From the cell containing the given text, extract its center point as (X, Y) coordinate. 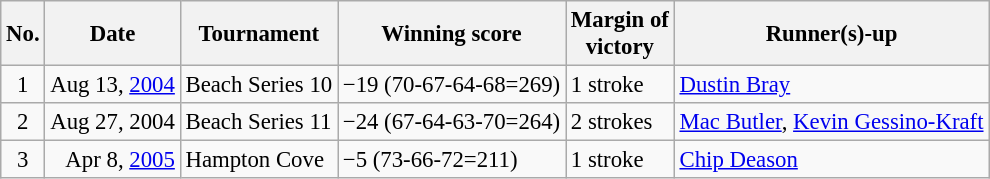
No. (23, 34)
3 (23, 160)
Hampton Cove (258, 160)
2 strokes (620, 122)
1 (23, 85)
Runner(s)-up (832, 34)
Aug 13, 2004 (112, 85)
−24 (67-64-63-70=264) (452, 122)
Beach Series 11 (258, 122)
Winning score (452, 34)
Chip Deason (832, 160)
Mac Butler, Kevin Gessino-Kraft (832, 122)
Beach Series 10 (258, 85)
Apr 8, 2005 (112, 160)
−5 (73-66-72=211) (452, 160)
Tournament (258, 34)
2 (23, 122)
Dustin Bray (832, 85)
Date (112, 34)
Aug 27, 2004 (112, 122)
Margin ofvictory (620, 34)
−19 (70-67-64-68=269) (452, 85)
